Return (x, y) of the center of cell containing provided text 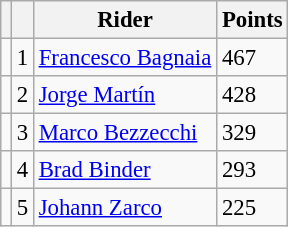
4 (22, 170)
Brad Binder (124, 170)
428 (252, 95)
Francesco Bagnaia (124, 58)
467 (252, 58)
Jorge Martín (124, 95)
Points (252, 20)
329 (252, 133)
Marco Bezzecchi (124, 133)
Rider (124, 20)
1 (22, 58)
293 (252, 170)
5 (22, 208)
225 (252, 208)
Johann Zarco (124, 208)
2 (22, 95)
3 (22, 133)
